Determine the [x, y] coordinate at the center of the cell enclosing the given text.  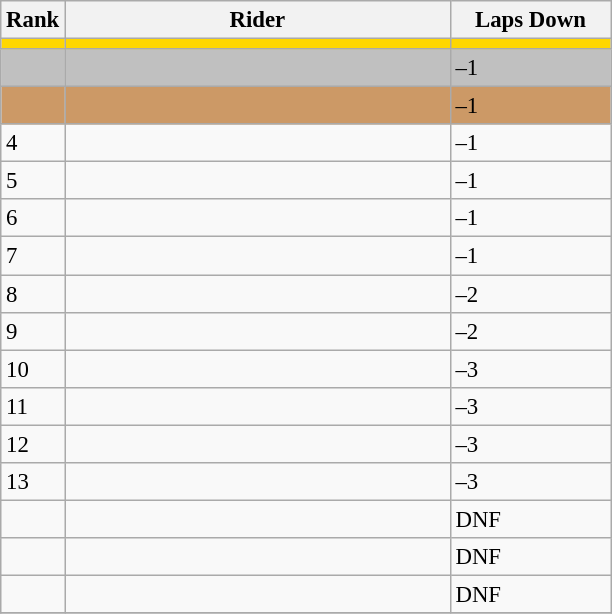
4 [33, 143]
12 [33, 444]
9 [33, 331]
11 [33, 406]
7 [33, 256]
8 [33, 294]
13 [33, 482]
10 [33, 369]
6 [33, 219]
Laps Down [530, 20]
Rider [258, 20]
5 [33, 181]
Rank [33, 20]
